Scan for the cell matching the given text and deliver its (X, Y) coordinate at center. 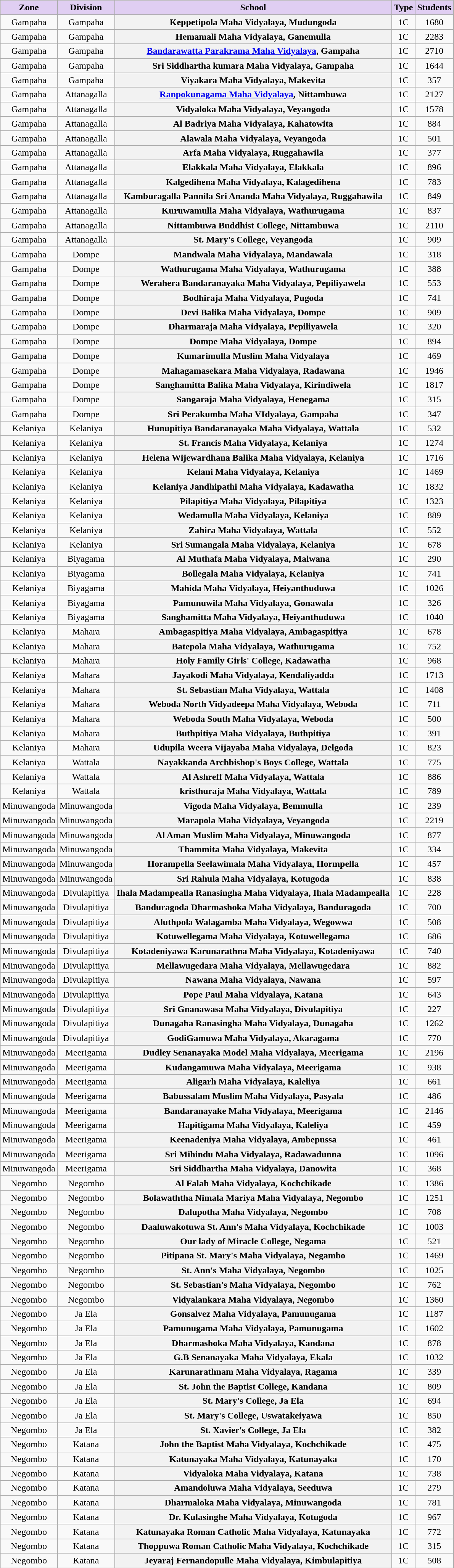
1360 (434, 1299)
686 (434, 937)
Kotuwellegama Maha Vidyalaya, Kotuwellegama (253, 937)
Pamunuwila Maha Vidyalaya, Gonawala (253, 602)
475 (434, 1444)
Batepola Maha Vidyalaya, Wathurugama (253, 646)
Viyakara Maha Vidyalaya, Makevita (253, 80)
1187 (434, 1314)
Dharmaraja Maha Vidyalaya, Pepiliyawela (253, 327)
Ranpokunagama Maha Vidyalaya, Nittambuwa (253, 95)
Bandarawatta Parakrama Maha Vidyalaya, Gampaha (253, 51)
740 (434, 951)
339 (434, 1372)
Zahira Maha Vidyalaya, Wattala (253, 530)
Alawala Maha Vidyalaya, Veyangoda (253, 138)
Keppetipola Maha Vidyalaya, Mudungoda (253, 22)
Vidyaloka Maha Vidyalaya, Katana (253, 1473)
Arfa Maha Vidyalaya, Ruggahawila (253, 153)
St. Sebastian's Maha Vidyalaya, Negombo (253, 1285)
Gonsalvez Maha Vidyalaya, Pamunugama (253, 1314)
1817 (434, 385)
521 (434, 1241)
377 (434, 153)
Pilapitiya Maha Vidyalaya, Pilapitiya (253, 501)
Elakkala Maha Vidyalaya, Elakkala (253, 167)
1032 (434, 1358)
Sanghamitta Maha Vidyalaya, Heiyanthuduwa (253, 617)
279 (434, 1488)
1274 (434, 443)
878 (434, 1343)
Al Falah Maha Vidyalaya, Kochchikade (253, 1183)
1003 (434, 1227)
661 (434, 1081)
Mellawugedara Maha Vidyalaya, Mellawugedara (253, 966)
501 (434, 138)
Kudangamuwa Maha Vidyalaya, Meerigama (253, 1067)
Dudley Senanayaka Model Maha Vidyalaya, Meerigama (253, 1052)
Sri Sumangala Maha Vidyalaya, Kelaniya (253, 545)
227 (434, 1009)
597 (434, 980)
1262 (434, 1023)
St. Mary's College, Veyangoda (253, 240)
Nittambuwa Buddhist College, Nittambuwa (253, 225)
Marapola Maha Vidyalaya, Veyangoda (253, 820)
Thammita Maha Vidyalaya, Makevita (253, 849)
Sri Rahula Maha Vidyalaya, Kotugoda (253, 878)
St. Francis Maha Vidyalaya, Kelaniya (253, 443)
2283 (434, 37)
2127 (434, 95)
Kumarimulla Muslim Maha Vidyalaya (253, 356)
1578 (434, 109)
Bandaranayake Maha Vidyalaya, Meerigama (253, 1111)
708 (434, 1212)
809 (434, 1386)
228 (434, 893)
1386 (434, 1183)
Vigoda Maha Vidyalaya, Bemmulla (253, 806)
Wedamulla Maha Vidyalaya, Kelaniya (253, 516)
500 (434, 719)
Dompe Maha Vidyalaya, Dompe (253, 341)
St. Mary's College, Uswatakeiyawa (253, 1415)
St. Ann's Maha Vidyalaya, Negombo (253, 1270)
Sri Mihindu Maha Vidyalaya, Radawadunna (253, 1154)
886 (434, 777)
Bollegala Maha Vidyalaya, Kelaniya (253, 574)
752 (434, 646)
1408 (434, 690)
552 (434, 530)
Bodhiraja Maha Vidyalaya, Pugoda (253, 298)
290 (434, 559)
894 (434, 341)
Mandwala Maha Vidyalaya, Mandawala (253, 254)
Daaluwakotuwa St. Ann's Maha Vidyalaya, Kochchikade (253, 1227)
Dunagaha Ranasingha Maha Vidyalaya, Dunagaha (253, 1023)
Ambagaspitiya Maha Vidyalaya, Ambagaspitiya (253, 631)
368 (434, 1169)
1716 (434, 458)
Mahida Maha Vidyalaya, Heiyanthuduwa (253, 588)
Hapitigama Maha Vidyalaya, Kaleliya (253, 1125)
Pitipana St. Mary's Maha Vidyalaya, Negambo (253, 1256)
Sri Gnanawasa Maha Vidyalaya, Divulapitiya (253, 1009)
Weboda South Maha Vidyalaya, Weboda (253, 719)
Babussalam Muslim Maha Vidyalaya, Pasyala (253, 1096)
347 (434, 414)
Type (404, 8)
Pamunugama Maha Vidyalaya, Pamunugama (253, 1328)
Dharmaloka Maha Vidyalaya, Minuwangoda (253, 1502)
1832 (434, 487)
Amandoluwa Maha Vidyalaya, Seeduwa (253, 1488)
849 (434, 196)
388 (434, 269)
GodiGamuwa Maha Vidyalaya, Akaragama (253, 1038)
School (253, 8)
838 (434, 878)
Hunupitiya Bandaranayaka Maha Vidyalaya, Wattala (253, 429)
2710 (434, 51)
Horampella Seelawimala Maha Vidyalaya, Hormpella (253, 864)
1025 (434, 1270)
Sanghamitta Balika Maha Vidyalaya, Kirindiwela (253, 385)
Al Ashreff Maha Vidyalaya, Wattala (253, 777)
738 (434, 1473)
Devi Balika Maha Vidyalaya, Dompe (253, 312)
Wathurugama Maha Vidyalaya, Wathurugama (253, 269)
Sri Perakumba Maha VIdyalaya, Gampaha (253, 414)
John the Baptist Maha Vidyalaya, Kochchikade (253, 1444)
170 (434, 1459)
334 (434, 849)
G.B Senanayaka Maha Vidyalaya, Ekala (253, 1358)
382 (434, 1430)
Holy Family Girls' College, Kadawatha (253, 661)
2146 (434, 1111)
459 (434, 1125)
Kelaniya Jandhipathi Maha Vidyalaya, Kadawatha (253, 487)
775 (434, 762)
Katunayaka Maha Vidyalaya, Katunayaka (253, 1459)
Kelani Maha Vidyalaya, Kelaniya (253, 472)
469 (434, 356)
967 (434, 1517)
318 (434, 254)
Hemamali Maha Vidyalaya, Ganemulla (253, 37)
Karunarathnam Maha Vidyalaya, Ragama (253, 1372)
1096 (434, 1154)
Udupila Weera Vijayaba Maha Vidyalaya, Delgoda (253, 748)
2110 (434, 225)
2219 (434, 820)
Nayakkanda Archbishop's Boys College, Wattala (253, 762)
889 (434, 516)
Zone (29, 8)
643 (434, 994)
Dalupotha Maha Vidyalaya, Negombo (253, 1212)
938 (434, 1067)
Pope Paul Maha Vidyalaya, Katana (253, 994)
1251 (434, 1198)
Sangaraja Maha Vidyalaya, Henegama (253, 399)
Al Muthafa Maha Vidyalaya, Malwana (253, 559)
711 (434, 704)
320 (434, 327)
Thoppuwa Roman Catholic Maha Vidyalaya, Kochchikade (253, 1546)
694 (434, 1401)
Weboda North Vidyadeepa Maha Vidyalaya, Weboda (253, 704)
Mahagamasekara Maha Vidyalaya, Radawana (253, 370)
Dharmashoka Maha Vidyalaya, Kandana (253, 1343)
kristhuraja Maha Vidyalaya, Wattala (253, 791)
1602 (434, 1328)
Vidyalankara Maha Vidyalaya, Negombo (253, 1299)
1026 (434, 588)
Al Badriya Maha Vidyalaya, Kahatowita (253, 124)
882 (434, 966)
1946 (434, 370)
884 (434, 124)
Werahera Bandaranayaka Maha Vidyalaya, Pepiliyawela (253, 283)
Helena Wijewardhana Balika Maha Vidyalaya, Kelaniya (253, 458)
968 (434, 661)
783 (434, 182)
Al Aman Muslim Maha Vidyalaya, Minuwangoda (253, 835)
Buthpitiya Maha Vidyalaya, Buthpitiya (253, 733)
Sri Siddhartha kumara Maha Vidyalaya, Gampaha (253, 66)
Jayakodi Maha Vidyalaya, Kendaliyadda (253, 675)
850 (434, 1415)
2196 (434, 1052)
St. Xavier's College, Ja Ela (253, 1430)
1323 (434, 501)
457 (434, 864)
Jeyaraj Fernandopulle Maha Vidyalaya, Kimbulapitiya (253, 1560)
Banduragoda Dharmashoka Maha Vidyalaya, Banduragoda (253, 908)
781 (434, 1502)
461 (434, 1140)
1644 (434, 66)
1713 (434, 675)
Dr. Kulasinghe Maha Vidyalaya, Kotugoda (253, 1517)
Keenadeniya Maha Vidyalaya, Ambepussa (253, 1140)
357 (434, 80)
391 (434, 733)
239 (434, 806)
532 (434, 429)
St. Mary's College, Ja Ela (253, 1401)
Nawana Maha Vidyalaya, Nawana (253, 980)
Kotadeniyawa Karunarathna Maha Vidyalaya, Kotadeniyawa (253, 951)
1680 (434, 22)
Aligarh Maha Vidyalaya, Kaleliya (253, 1081)
877 (434, 835)
762 (434, 1285)
700 (434, 908)
Kamburagalla Pannila Sri Ananda Maha Vidyalaya, Ruggahawila (253, 196)
896 (434, 167)
Our lady of Miracle College, Negama (253, 1241)
Katunayaka Roman Catholic Maha Vidyalaya, Katunayaka (253, 1531)
553 (434, 283)
St. John the Baptist College, Kandana (253, 1386)
Vidyaloka Maha Vidyalaya, Veyangoda (253, 109)
Division (86, 8)
486 (434, 1096)
Aluthpola Walagamba Maha Vidyalaya, Wegowwa (253, 922)
Students (434, 8)
837 (434, 211)
770 (434, 1038)
St. Sebastian Maha Vidyalaya, Wattala (253, 690)
Bolawaththa Nimala Mariya Maha Vidyalaya, Negombo (253, 1198)
Ihala Madampealla Ranasingha Maha Vidyalaya, Ihala Madampealla (253, 893)
789 (434, 791)
326 (434, 602)
772 (434, 1531)
Sri Siddhartha Maha Vidyalaya, Danowita (253, 1169)
Kalgedihena Maha Vidyalaya, Kalagedihena (253, 182)
823 (434, 748)
1040 (434, 617)
Kuruwamulla Maha Vidyalaya, Wathurugama (253, 211)
